Provide the [x, y] coordinate of the cell's center where the given text is located.  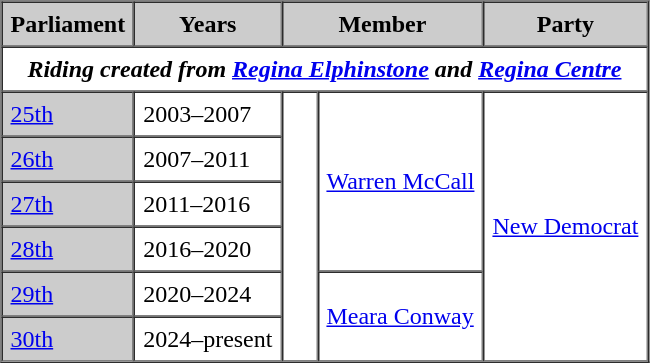
Party [565, 24]
2011–2016 [208, 204]
2016–2020 [208, 248]
Parliament [68, 24]
29th [68, 294]
Warren McCall [400, 182]
Riding created from Regina Elphinstone and Regina Centre [325, 68]
26th [68, 158]
2003–2007 [208, 114]
2024–present [208, 338]
Member [382, 24]
28th [68, 248]
Years [208, 24]
30th [68, 338]
Meara Conway [400, 317]
27th [68, 204]
2007–2011 [208, 158]
25th [68, 114]
2020–2024 [208, 294]
New Democrat [565, 227]
